Pinpoint the cell where the given text exists, returning its [x, y] midpoint coordinate. 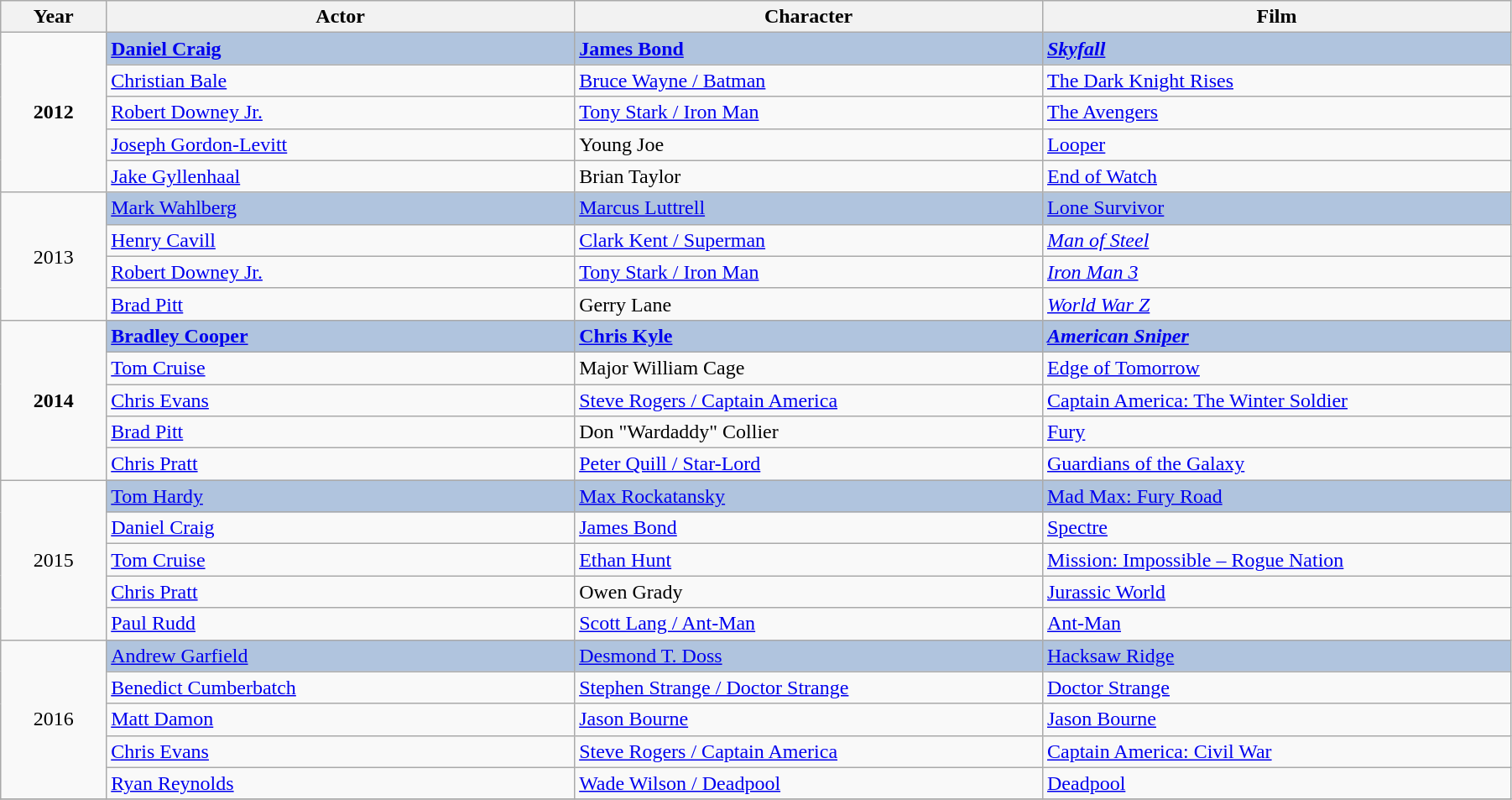
Hacksaw Ridge [1276, 656]
Film [1276, 17]
Mission: Impossible – Rogue Nation [1276, 560]
Man of Steel [1276, 240]
Jake Gyllenhaal [341, 176]
2016 [54, 719]
Matt Damon [341, 719]
Mad Max: Fury Road [1276, 496]
End of Watch [1276, 176]
American Sniper [1276, 336]
Major William Cage [809, 368]
Max Rockatansky [809, 496]
The Avengers [1276, 112]
Doctor Strange [1276, 688]
Bruce Wayne / Batman [809, 81]
The Dark Knight Rises [1276, 81]
Mark Wahlberg [341, 208]
2013 [54, 256]
2015 [54, 560]
Lone Survivor [1276, 208]
Tom Hardy [341, 496]
Jurassic World [1276, 592]
Joseph Gordon-Levitt [341, 144]
Spectre [1276, 528]
Owen Grady [809, 592]
Wade Wilson / Deadpool [809, 783]
Guardians of the Galaxy [1276, 464]
Edge of Tomorrow [1276, 368]
Iron Man 3 [1276, 272]
Year [54, 17]
2012 [54, 112]
Actor [341, 17]
Don "Wardaddy" Collier [809, 432]
Benedict Cumberbatch [341, 688]
Captain America: The Winter Soldier [1276, 400]
Captain America: Civil War [1276, 751]
Looper [1276, 144]
Ant-Man [1276, 624]
Peter Quill / Star-Lord [809, 464]
Andrew Garfield [341, 656]
2014 [54, 400]
Clark Kent / Superman [809, 240]
Stephen Strange / Doctor Strange [809, 688]
Skyfall [1276, 49]
Gerry Lane [809, 304]
Fury [1276, 432]
Scott Lang / Ant-Man [809, 624]
Character [809, 17]
Ryan Reynolds [341, 783]
Marcus Luttrell [809, 208]
Desmond T. Doss [809, 656]
Ethan Hunt [809, 560]
Deadpool [1276, 783]
Chris Kyle [809, 336]
Henry Cavill [341, 240]
Paul Rudd [341, 624]
Christian Bale [341, 81]
Young Joe [809, 144]
Bradley Cooper [341, 336]
World War Z [1276, 304]
Brian Taylor [809, 176]
